Locate the cell with the specified text and output its (X, Y) center coordinate. 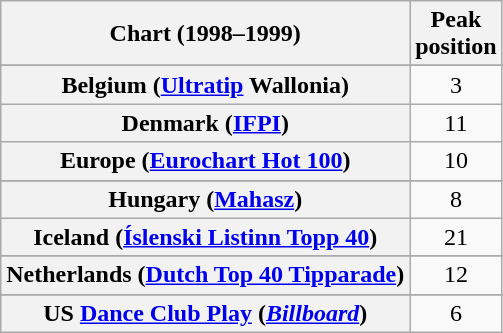
3 (456, 85)
8 (456, 199)
6 (456, 313)
10 (456, 161)
US Dance Club Play (Billboard) (206, 313)
Belgium (Ultratip Wallonia) (206, 85)
Iceland (Íslenski Listinn Topp 40) (206, 237)
Peakposition (456, 34)
12 (456, 275)
Netherlands (Dutch Top 40 Tipparade) (206, 275)
Chart (1998–1999) (206, 34)
21 (456, 237)
Hungary (Mahasz) (206, 199)
11 (456, 123)
Denmark (IFPI) (206, 123)
Europe (Eurochart Hot 100) (206, 161)
